Determine the [X, Y] coordinate at the center of the cell enclosing the given text.  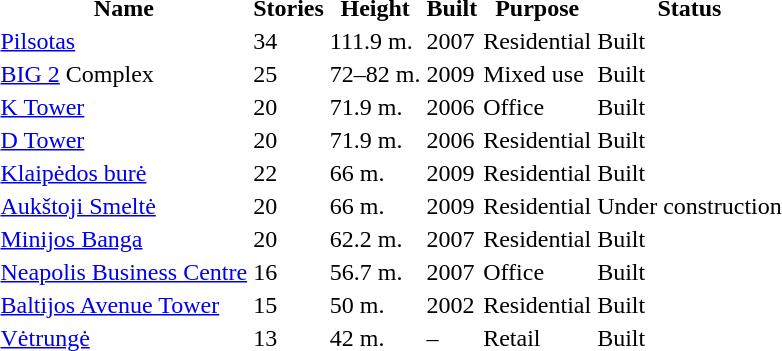
25 [289, 74]
111.9 m. [375, 41]
62.2 m. [375, 239]
Mixed use [538, 74]
56.7 m. [375, 272]
15 [289, 305]
72–82 m. [375, 74]
34 [289, 41]
50 m. [375, 305]
16 [289, 272]
2002 [452, 305]
22 [289, 173]
